Output the [X, Y] coordinate of the center of the cell containing the given text.  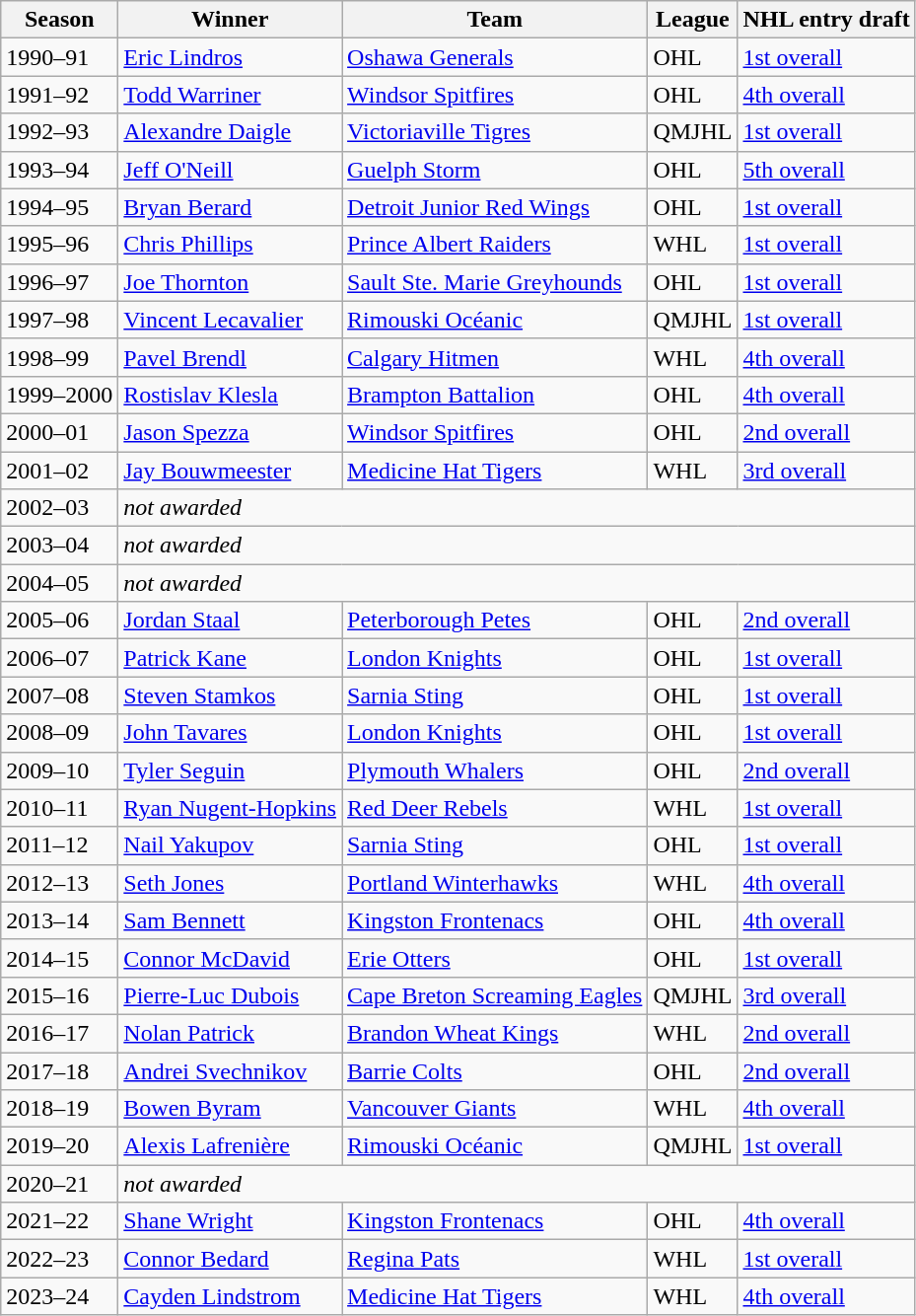
Sault Ste. Marie Greyhounds [495, 282]
2001–02 [59, 471]
Nolan Patrick [231, 1033]
1996–97 [59, 282]
2004–05 [59, 583]
Guelph Storm [495, 170]
Jason Spezza [231, 432]
Winner [231, 20]
1997–98 [59, 320]
Oshawa Generals [495, 57]
2008–09 [59, 733]
2021–22 [59, 1221]
2007–08 [59, 695]
Jordan Staal [231, 621]
2006–07 [59, 658]
2009–10 [59, 770]
Cayden Lindstrom [231, 1296]
Plymouth Whalers [495, 770]
Vincent Lecavalier [231, 320]
1998–99 [59, 357]
Victoriaville Tigres [495, 132]
Joe Thornton [231, 282]
Vancouver Giants [495, 1109]
Team [495, 20]
1993–94 [59, 170]
Red Deer Rebels [495, 808]
Barrie Colts [495, 1070]
2010–11 [59, 808]
Connor McDavid [231, 958]
2018–19 [59, 1109]
2020–21 [59, 1184]
2015–16 [59, 995]
1990–91 [59, 57]
Erie Otters [495, 958]
Steven Stamkos [231, 695]
Cape Breton Screaming Eagles [495, 995]
Calgary Hitmen [495, 357]
2019–20 [59, 1146]
2017–18 [59, 1070]
2012–13 [59, 883]
Jeff O'Neill [231, 170]
Nail Yakupov [231, 845]
Portland Winterhawks [495, 883]
Patrick Kane [231, 658]
1994–95 [59, 207]
1992–93 [59, 132]
Eric Lindros [231, 57]
2003–04 [59, 546]
1999–2000 [59, 395]
2000–01 [59, 432]
2013–14 [59, 920]
Regina Pats [495, 1259]
2011–12 [59, 845]
2002–03 [59, 508]
Pierre-Luc Dubois [231, 995]
Andrei Svechnikov [231, 1070]
2014–15 [59, 958]
Seth Jones [231, 883]
Sam Bennett [231, 920]
Alexandre Daigle [231, 132]
John Tavares [231, 733]
1991–92 [59, 95]
Detroit Junior Red Wings [495, 207]
Bryan Berard [231, 207]
Peterborough Petes [495, 621]
Pavel Brendl [231, 357]
NHL entry draft [826, 20]
Chris Phillips [231, 245]
2023–24 [59, 1296]
Brandon Wheat Kings [495, 1033]
Alexis Lafrenière [231, 1146]
Tyler Seguin [231, 770]
2022–23 [59, 1259]
Prince Albert Raiders [495, 245]
2016–17 [59, 1033]
Todd Warriner [231, 95]
Ryan Nugent-Hopkins [231, 808]
Bowen Byram [231, 1109]
Brampton Battalion [495, 395]
2005–06 [59, 621]
Connor Bedard [231, 1259]
League [692, 20]
5th overall [826, 170]
Jay Bouwmeester [231, 471]
Rostislav Klesla [231, 395]
Shane Wright [231, 1221]
Season [59, 20]
1995–96 [59, 245]
